Find where the given text appears and provide that cell's center as [x, y] coordinate. 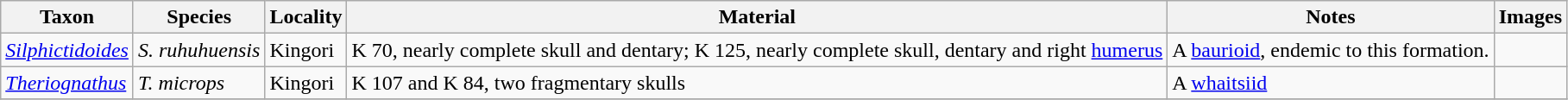
Silphictidoides [67, 50]
Images [1530, 17]
Theriognathus [67, 83]
Material [758, 17]
T. microps [198, 83]
A baurioid, endemic to this formation. [1331, 50]
Locality [305, 17]
Taxon [67, 17]
K 107 and K 84, two fragmentary skulls [758, 83]
S. ruhuhuensis [198, 50]
K 70, nearly complete skull and dentary; K 125, nearly complete skull, dentary and right humerus [758, 50]
Species [198, 17]
Notes [1331, 17]
A whaitsiid [1331, 83]
